Capture the cell that displays the provided text and extract its (x, y) central coordinate. 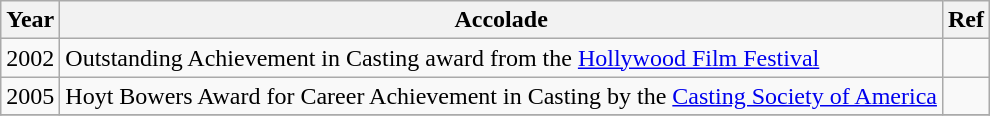
2005 (30, 96)
Ref (966, 20)
2002 (30, 58)
Accolade (502, 20)
Hoyt Bowers Award for Career Achievement in Casting by the Casting Society of America (502, 96)
Outstanding Achievement in Casting award from the Hollywood Film Festival (502, 58)
Year (30, 20)
